Pinpoint the cell where the given text exists, returning its (x, y) midpoint coordinate. 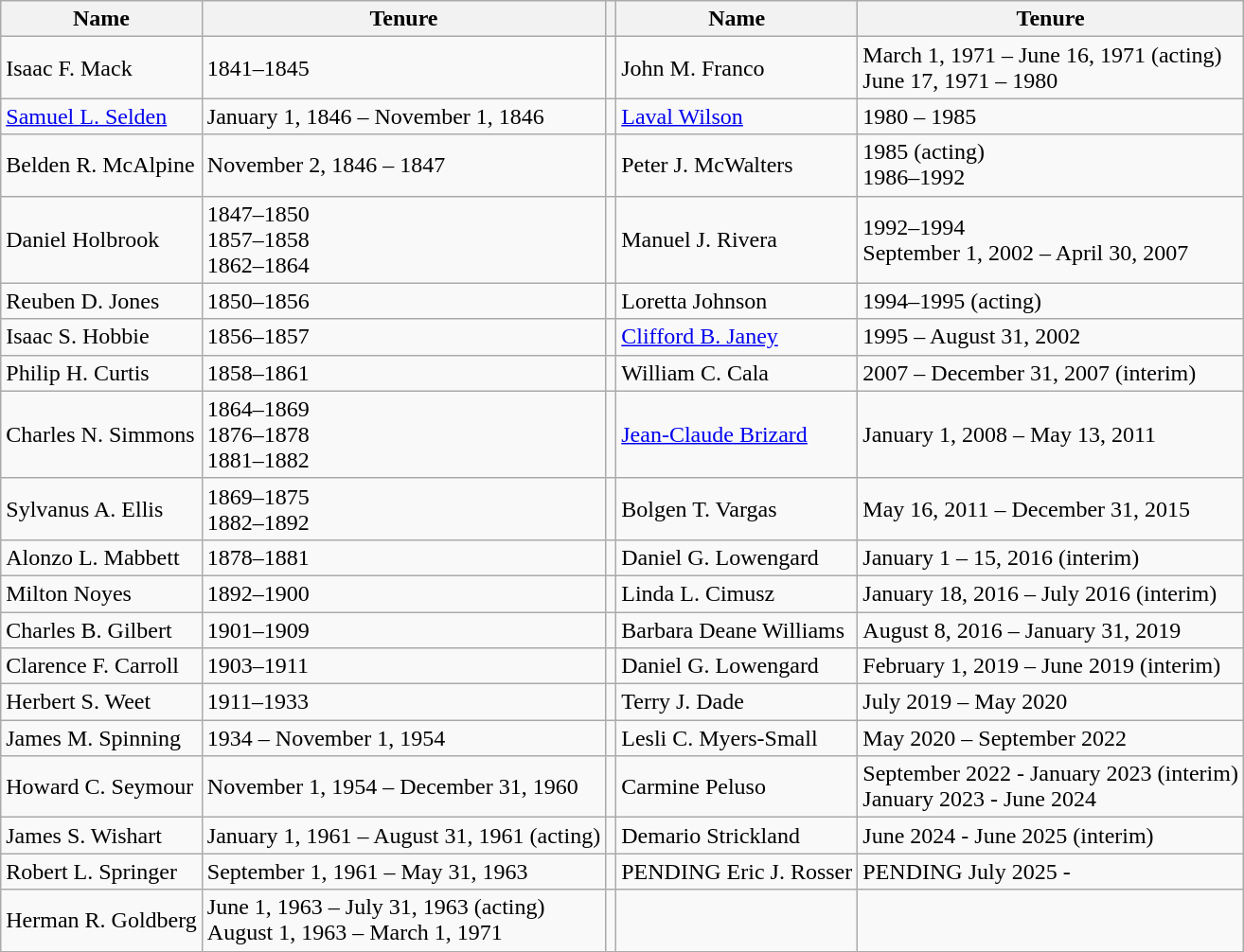
Milton Noyes (102, 593)
1869–18751882–1892 (403, 509)
Terry J. Dade (737, 702)
Charles N. Simmons (102, 434)
1992–1994September 1, 2002 – April 30, 2007 (1051, 239)
James S. Wishart (102, 836)
July 2019 – May 2020 (1051, 702)
PENDING Eric J. Rosser (737, 872)
Peter J. McWalters (737, 165)
1994–1995 (acting) (1051, 301)
Sylvanus A. Ellis (102, 509)
Manuel J. Rivera (737, 239)
September 1, 1961 – May 31, 1963 (403, 872)
Alonzo L. Mabbett (102, 557)
January 1 – 15, 2016 (interim) (1051, 557)
1850–1856 (403, 301)
November 2, 1846 – 1847 (403, 165)
Loretta Johnson (737, 301)
Jean-Claude Brizard (737, 434)
Howard C. Seymour (102, 787)
May 16, 2011 – December 31, 2015 (1051, 509)
1934 – November 1, 1954 (403, 738)
William C. Cala (737, 373)
Demario Strickland (737, 836)
January 18, 2016 – July 2016 (interim) (1051, 593)
Clarence F. Carroll (102, 666)
Carmine Peluso (737, 787)
1903–1911 (403, 666)
James M. Spinning (102, 738)
1864–18691876–18781881–1882 (403, 434)
1841–1845 (403, 68)
Laval Wilson (737, 116)
January 1, 1961 – August 31, 1961 (acting) (403, 836)
Barbara Deane Williams (737, 629)
Isaac S. Hobbie (102, 337)
August 8, 2016 – January 31, 2019 (1051, 629)
1892–1900 (403, 593)
Charles B. Gilbert (102, 629)
PENDING July 2025 - (1051, 872)
Isaac F. Mack (102, 68)
1995 – August 31, 2002 (1051, 337)
Reuben D. Jones (102, 301)
Linda L. Cimusz (737, 593)
January 1, 1846 – November 1, 1846 (403, 116)
Bolgen T. Vargas (737, 509)
February 1, 2019 – June 2019 (interim) (1051, 666)
1878–1881 (403, 557)
September 2022 - January 2023 (interim)January 2023 - June 2024 (1051, 787)
March 1, 1971 – June 16, 1971 (acting)June 17, 1971 – 1980 (1051, 68)
Lesli C. Myers-Small (737, 738)
Herbert S. Weet (102, 702)
Herman R. Goldberg (102, 920)
Philip H. Curtis (102, 373)
1985 (acting)1986–1992 (1051, 165)
1911–1933 (403, 702)
Belden R. McAlpine (102, 165)
1847–18501857–18581862–1864 (403, 239)
1980 – 1985 (1051, 116)
Daniel Holbrook (102, 239)
June 1, 1963 – July 31, 1963 (acting)August 1, 1963 – March 1, 1971 (403, 920)
May 2020 – September 2022 (1051, 738)
John M. Franco (737, 68)
1856–1857 (403, 337)
Robert L. Springer (102, 872)
2007 – December 31, 2007 (interim) (1051, 373)
Clifford B. Janey (737, 337)
1858–1861 (403, 373)
June 2024 - June 2025 (interim) (1051, 836)
January 1, 2008 – May 13, 2011 (1051, 434)
1901–1909 (403, 629)
November 1, 1954 – December 31, 1960 (403, 787)
Samuel L. Selden (102, 116)
